Locate the cell with the specified text and output its [x, y] center coordinate. 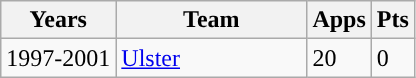
Ulster [212, 58]
0 [392, 58]
Apps [339, 20]
1997-2001 [58, 58]
Pts [392, 20]
Years [58, 20]
Team [212, 20]
20 [339, 58]
